Determine the [x, y] coordinate at the center of the cell enclosing the given text.  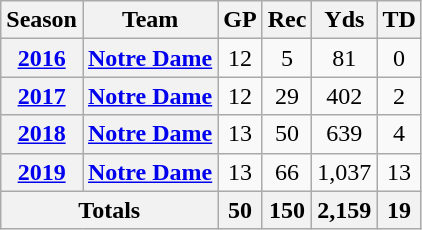
2019 [42, 172]
81 [344, 58]
Season [42, 20]
1,037 [344, 172]
66 [287, 172]
2017 [42, 96]
Totals [110, 210]
Rec [287, 20]
19 [399, 210]
150 [287, 210]
4 [399, 134]
0 [399, 58]
5 [287, 58]
29 [287, 96]
2 [399, 96]
639 [344, 134]
GP [240, 20]
Yds [344, 20]
TD [399, 20]
402 [344, 96]
2,159 [344, 210]
2018 [42, 134]
2016 [42, 58]
Team [150, 20]
